Detect which cell encompasses the target text, then output its (x, y) center coordinate. 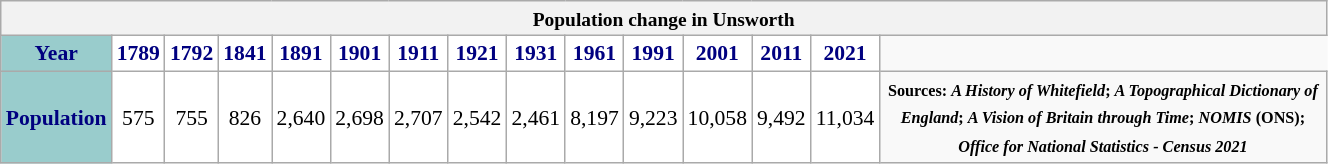
1789 (138, 54)
1792 (192, 54)
2,640 (302, 118)
1991 (654, 54)
Population (56, 118)
2,707 (418, 118)
826 (244, 118)
2001 (718, 54)
575 (138, 118)
Population change in Unsworth (664, 18)
8,197 (594, 118)
2011 (782, 54)
9,223 (654, 118)
11,034 (846, 118)
1961 (594, 54)
2,461 (536, 118)
1931 (536, 54)
2,542 (478, 118)
1921 (478, 54)
10,058 (718, 118)
1841 (244, 54)
1911 (418, 54)
9,492 (782, 118)
1901 (360, 54)
2,698 (360, 118)
2021 (846, 54)
1891 (302, 54)
755 (192, 118)
Year (56, 54)
